Extract the (X, Y) coordinate from the center of the cell holding the provided text.  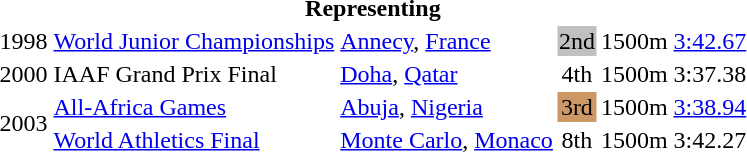
Abuja, Nigeria (447, 107)
All-Africa Games (194, 107)
IAAF Grand Prix Final (194, 74)
Annecy, France (447, 41)
Doha, Qatar (447, 74)
4th (576, 74)
3rd (576, 107)
World Junior Championships (194, 41)
2nd (576, 41)
